Identify which cell holds the provided text, then report its [X, Y] central coordinate. 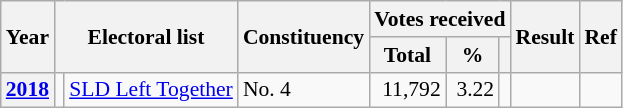
2018 [28, 90]
% [472, 55]
No. 4 [304, 90]
3.22 [472, 90]
Constituency [304, 36]
Result [546, 36]
Ref [600, 36]
Electoral list [146, 36]
11,792 [408, 90]
Votes received [440, 19]
Year [28, 36]
SLD Left Together [151, 90]
Total [408, 55]
